Identify which cell holds the provided text, then report its [X, Y] central coordinate. 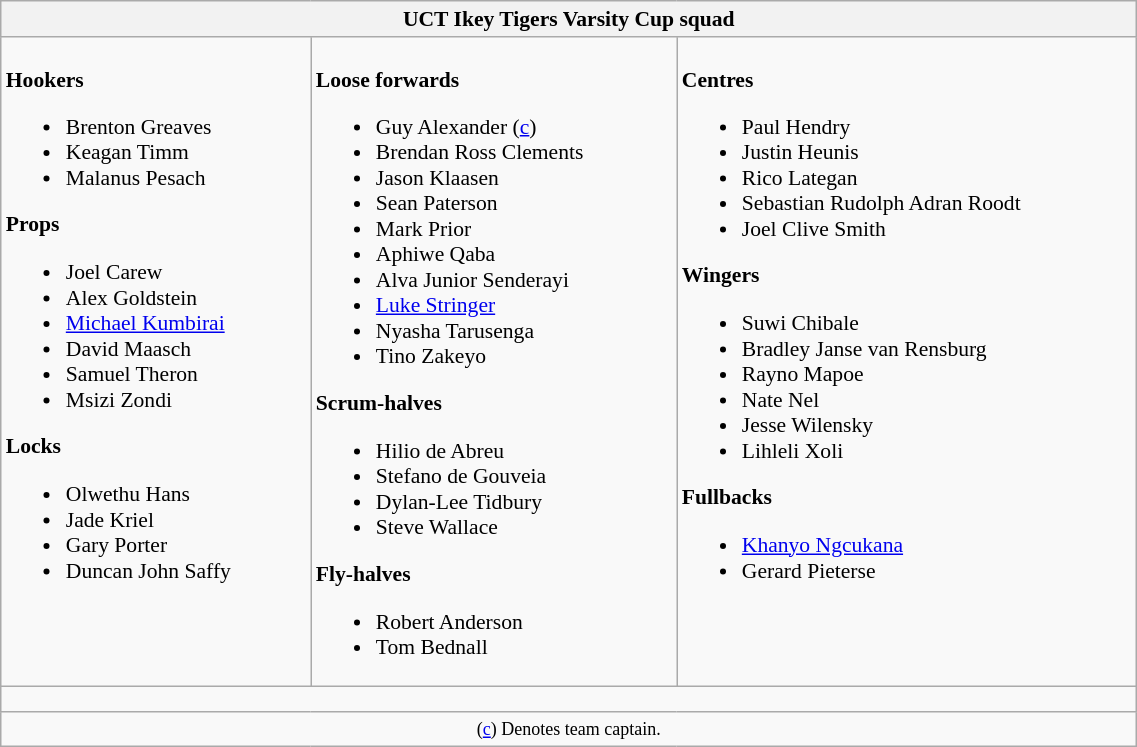
UCT Ikey Tigers Varsity Cup squad [569, 19]
